Capture the cell that displays the provided text and extract its (x, y) central coordinate. 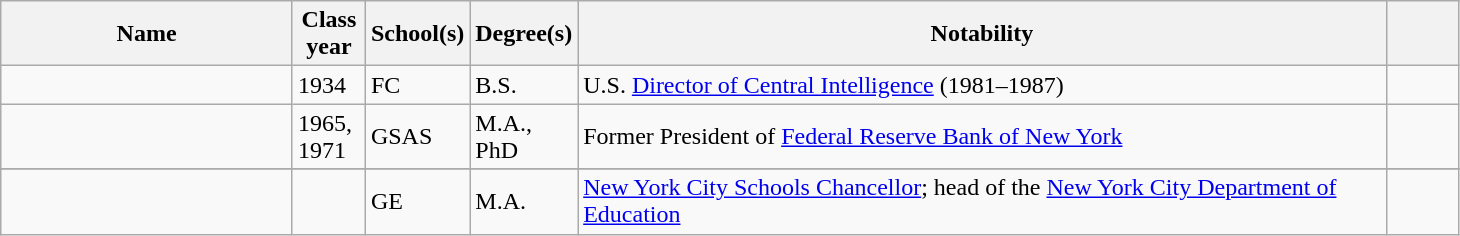
New York City Schools Chancellor; head of the New York City Department of Education (982, 202)
Notability (982, 34)
B.S. (524, 85)
1934 (328, 85)
Degree(s) (524, 34)
GE (417, 202)
M.A. (524, 202)
Name (147, 34)
FC (417, 85)
School(s) (417, 34)
1965, 1971 (328, 136)
Former President of Federal Reserve Bank of New York (982, 136)
M.A., PhD (524, 136)
Class year (328, 34)
U.S. Director of Central Intelligence (1981–1987) (982, 85)
GSAS (417, 136)
